Find where the given text appears and provide that cell's center as (x, y) coordinate. 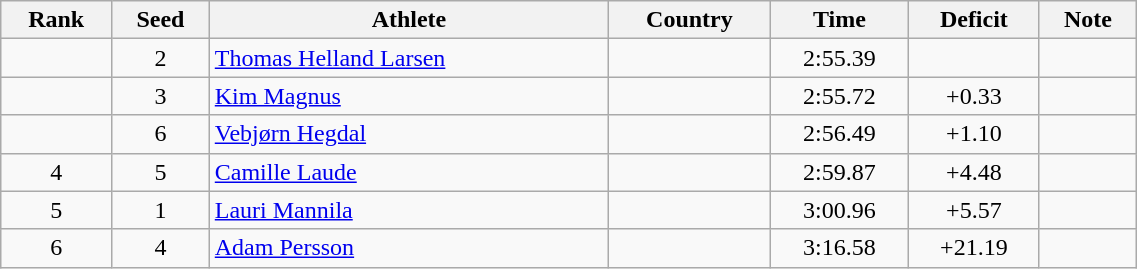
+21.19 (974, 248)
3 (161, 96)
3:16.58 (839, 248)
Camille Laude (408, 172)
Vebjørn Hegdal (408, 134)
Country (690, 20)
+5.57 (974, 210)
Athlete (408, 20)
Deficit (974, 20)
2:59.87 (839, 172)
2:55.39 (839, 58)
+4.48 (974, 172)
Kim Magnus (408, 96)
Time (839, 20)
Rank (56, 20)
2:55.72 (839, 96)
Seed (161, 20)
2:56.49 (839, 134)
Thomas Helland Larsen (408, 58)
+1.10 (974, 134)
+0.33 (974, 96)
3:00.96 (839, 210)
Note (1088, 20)
Lauri Mannila (408, 210)
2 (161, 58)
1 (161, 210)
Adam Persson (408, 248)
